For the text-containing cell, return its midpoint in (x, y) coordinate format. 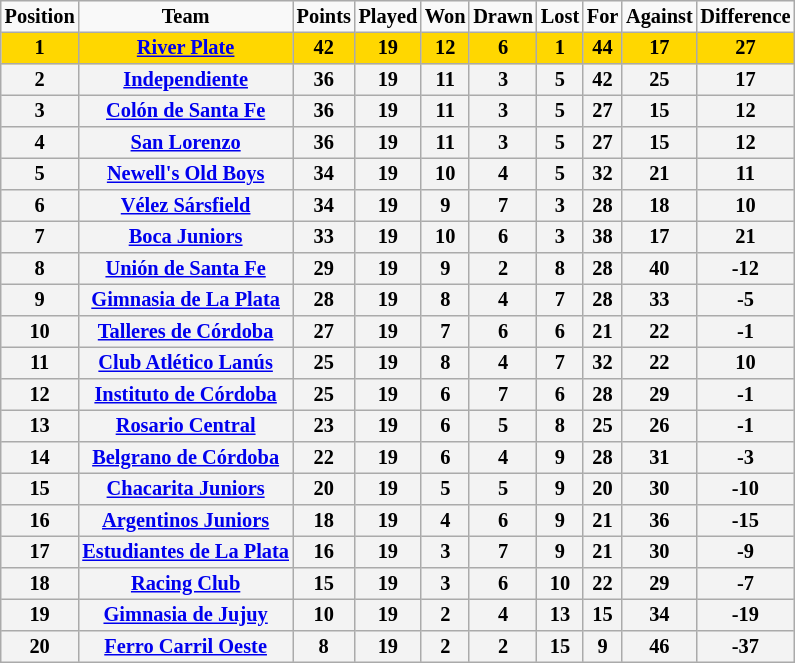
Drawn (503, 17)
Colón de Santa Fe (185, 111)
Against (659, 17)
Newell's Old Boys (185, 174)
Unión de Santa Fe (185, 269)
Vélez Sársfield (185, 206)
Lost (560, 17)
Instituto de Córdoba (185, 395)
Racing Club (185, 584)
26 (659, 426)
Ferro Carril Oeste (185, 647)
40 (659, 269)
River Plate (185, 48)
Position (40, 17)
-5 (746, 300)
Gimnasia de Jujuy (185, 615)
44 (602, 48)
-15 (746, 521)
-9 (746, 552)
23 (324, 426)
Club Atlético Lanús (185, 363)
Difference (746, 17)
38 (602, 237)
Rosario Central (185, 426)
14 (40, 458)
-19 (746, 615)
-7 (746, 584)
-12 (746, 269)
Team (185, 17)
-10 (746, 489)
San Lorenzo (185, 143)
Boca Juniors (185, 237)
Talleres de Córdoba (185, 332)
For (602, 17)
Points (324, 17)
-3 (746, 458)
Chacarita Juniors (185, 489)
31 (659, 458)
-37 (746, 647)
Won (445, 17)
46 (659, 647)
Argentinos Juniors (185, 521)
Gimnasia de La Plata (185, 300)
Belgrano de Córdoba (185, 458)
Played (388, 17)
Estudiantes de La Plata (185, 552)
Independiente (185, 80)
